Search for the cell housing the specified text and yield its (x, y) center coordinate. 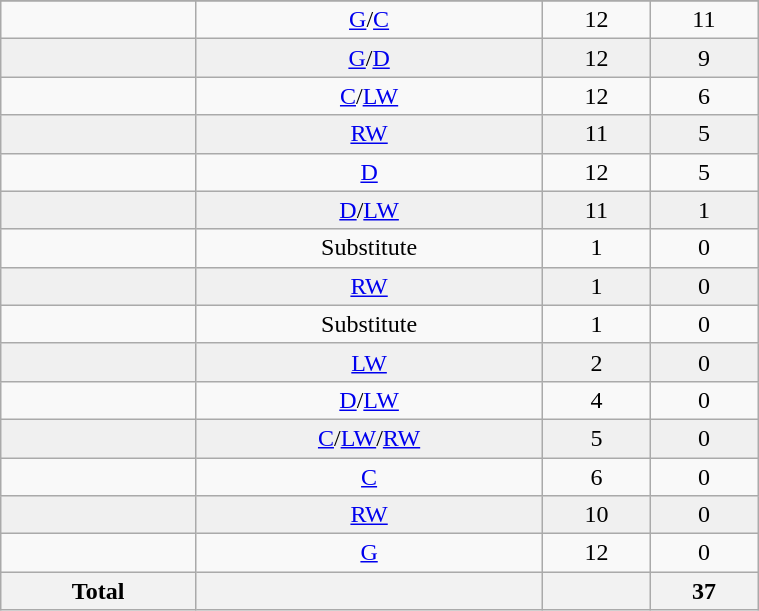
C/LW/RW (368, 438)
G/C (368, 20)
2 (596, 362)
37 (704, 591)
C (368, 477)
G/D (368, 58)
9 (704, 58)
Total (98, 591)
10 (596, 515)
G (368, 553)
4 (596, 400)
C/LW (368, 96)
LW (368, 362)
D (368, 172)
